Scan for the cell matching the given text and deliver its [X, Y] coordinate at center. 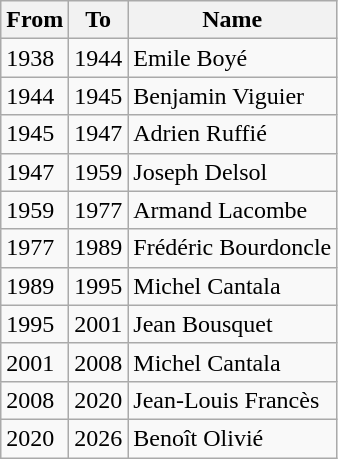
Joseph Delsol [232, 172]
Benoît Olivié [232, 438]
Jean Bousquet [232, 324]
Armand Lacombe [232, 210]
Frédéric Bourdoncle [232, 248]
From [35, 20]
Benjamin Viguier [232, 96]
To [98, 20]
Name [232, 20]
Jean-Louis Francès [232, 400]
1938 [35, 58]
Emile Boyé [232, 58]
Adrien Ruffié [232, 134]
2026 [98, 438]
